Detect which cell encompasses the target text, then output its [X, Y] center coordinate. 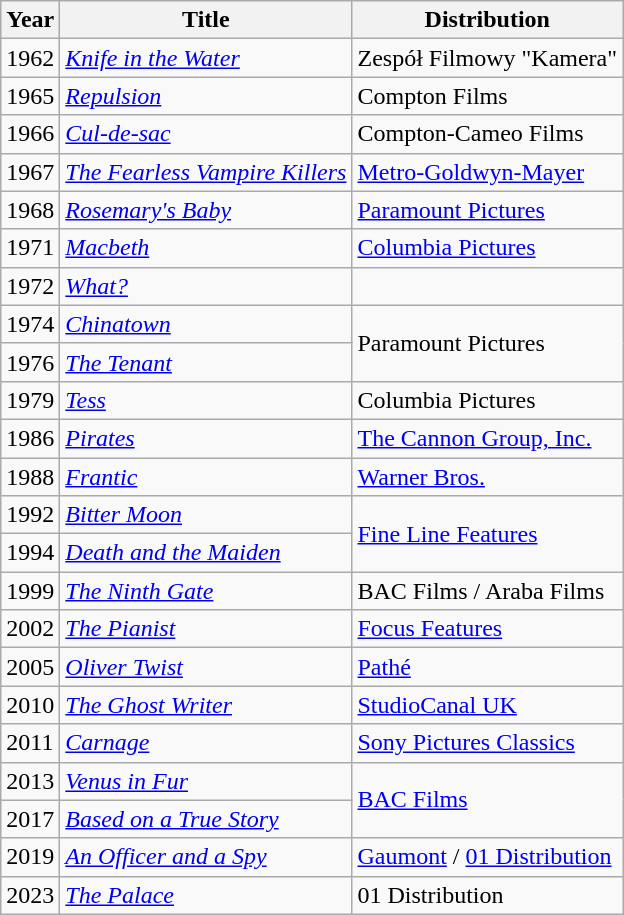
Knife in the Water [206, 58]
2011 [30, 743]
2010 [30, 705]
Compton Films [488, 96]
1986 [30, 438]
1965 [30, 96]
The Cannon Group, Inc. [488, 438]
The Pianist [206, 629]
The Ghost Writer [206, 705]
StudioCanal UK [488, 705]
2013 [30, 781]
Fine Line Features [488, 534]
Oliver Twist [206, 667]
Gaumont / 01 Distribution [488, 857]
1974 [30, 324]
2023 [30, 895]
1976 [30, 362]
1994 [30, 553]
Repulsion [206, 96]
Metro-Goldwyn-Mayer [488, 172]
Venus in Fur [206, 781]
Title [206, 20]
Pathé [488, 667]
Macbeth [206, 248]
Bitter Moon [206, 515]
1966 [30, 134]
Chinatown [206, 324]
Tess [206, 400]
1962 [30, 58]
1979 [30, 400]
The Palace [206, 895]
1988 [30, 477]
Warner Bros. [488, 477]
Pirates [206, 438]
An Officer and a Spy [206, 857]
1971 [30, 248]
Cul-de-sac [206, 134]
2005 [30, 667]
1968 [30, 210]
1967 [30, 172]
Distribution [488, 20]
1972 [30, 286]
Year [30, 20]
Rosemary's Baby [206, 210]
2002 [30, 629]
Sony Pictures Classics [488, 743]
Frantic [206, 477]
The Fearless Vampire Killers [206, 172]
What? [206, 286]
The Tenant [206, 362]
2017 [30, 819]
Focus Features [488, 629]
Based on a True Story [206, 819]
Compton-Cameo Films [488, 134]
The Ninth Gate [206, 591]
2019 [30, 857]
Death and the Maiden [206, 553]
01 Distribution [488, 895]
Carnage [206, 743]
BAC Films [488, 800]
1999 [30, 591]
BAC Films / Araba Films [488, 591]
Zespół Filmowy "Kamera" [488, 58]
1992 [30, 515]
